Output the (x, y) coordinate of the center of the cell containing the given text.  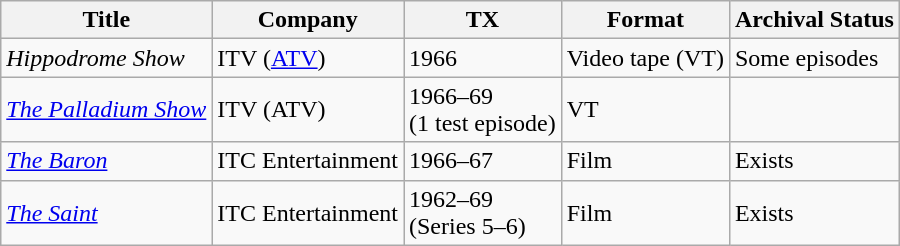
1966 (483, 58)
Video tape (VT) (645, 58)
Title (106, 20)
Format (645, 20)
The Saint (106, 212)
Archival Status (814, 20)
TX (483, 20)
Hippodrome Show (106, 58)
Company (308, 20)
1966–67 (483, 161)
The Baron (106, 161)
VT (645, 110)
1962–69(Series 5–6) (483, 212)
Some episodes (814, 58)
The Palladium Show (106, 110)
1966–69(1 test episode) (483, 110)
